Search for the cell housing the specified text and yield its [X, Y] center coordinate. 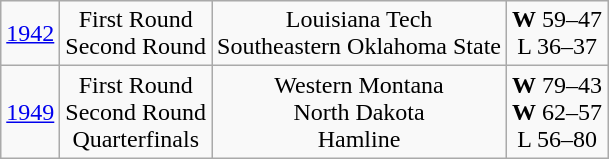
1942 [30, 34]
First RoundSecond RoundQuarterfinals [136, 112]
W 79–43W 62–57L 56–80 [558, 112]
W 59–47L 36–37 [558, 34]
1949 [30, 112]
First RoundSecond Round [136, 34]
Western MontanaNorth DakotaHamline [360, 112]
Louisiana TechSoutheastern Oklahoma State [360, 34]
